Determine the (X, Y) coordinate at the center of the cell enclosing the given text.  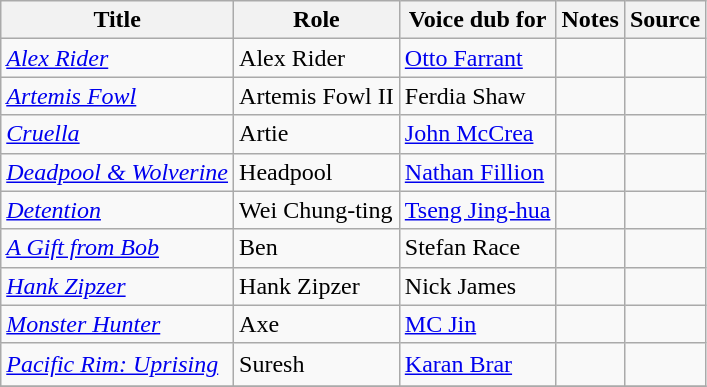
Stefan Race (478, 248)
Suresh (317, 364)
John McCrea (478, 134)
Otto Farrant (478, 58)
Deadpool & Wolverine (118, 172)
Cruella (118, 134)
Artemis Fowl (118, 96)
Monster Hunter (118, 324)
Role (317, 20)
Headpool (317, 172)
MC Jin (478, 324)
Nick James (478, 286)
Voice dub for (478, 20)
Wei Chung-ting (317, 210)
Artie (317, 134)
Pacific Rim: Uprising (118, 364)
Title (118, 20)
Tseng Jing-hua (478, 210)
Axe (317, 324)
A Gift from Bob (118, 248)
Notes (590, 20)
Nathan Fillion (478, 172)
Source (664, 20)
Detention (118, 210)
Ben (317, 248)
Karan Brar (478, 364)
Artemis Fowl II (317, 96)
Ferdia Shaw (478, 96)
